Find where the given text appears and provide that cell's center as (X, Y) coordinate. 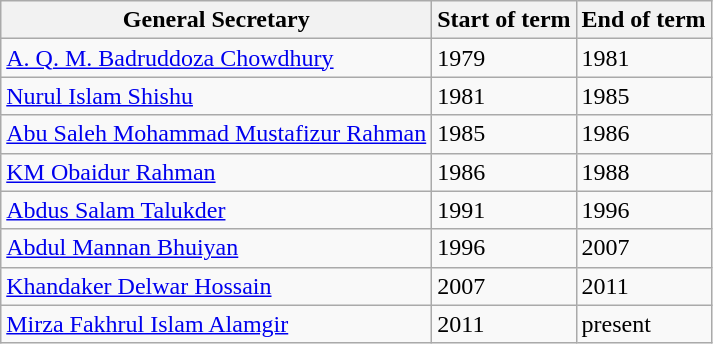
1979 (504, 58)
Abu Saleh Mohammad Mustafizur Rahman (216, 134)
1988 (644, 172)
Khandaker Delwar Hossain (216, 286)
End of term (644, 20)
Abdul Mannan Bhuiyan (216, 248)
Nurul Islam Shishu (216, 96)
Mirza Fakhrul Islam Alamgir (216, 324)
Start of term (504, 20)
1991 (504, 210)
KM Obaidur Rahman (216, 172)
A. Q. M. Badruddoza Chowdhury (216, 58)
General Secretary (216, 20)
Abdus Salam Talukder (216, 210)
present (644, 324)
